Identify which cell holds the provided text, then report its [X, Y] central coordinate. 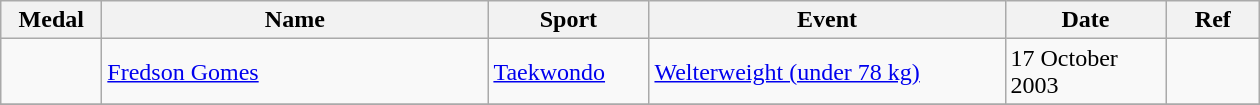
Taekwondo [568, 72]
Name [295, 20]
Date [1086, 20]
Event [827, 20]
17 October 2003 [1086, 72]
Welterweight (under 78 kg) [827, 72]
Ref [1213, 20]
Medal [52, 20]
Fredson Gomes [295, 72]
Sport [568, 20]
